Provide the [X, Y] coordinate of the cell's center where the given text is located.  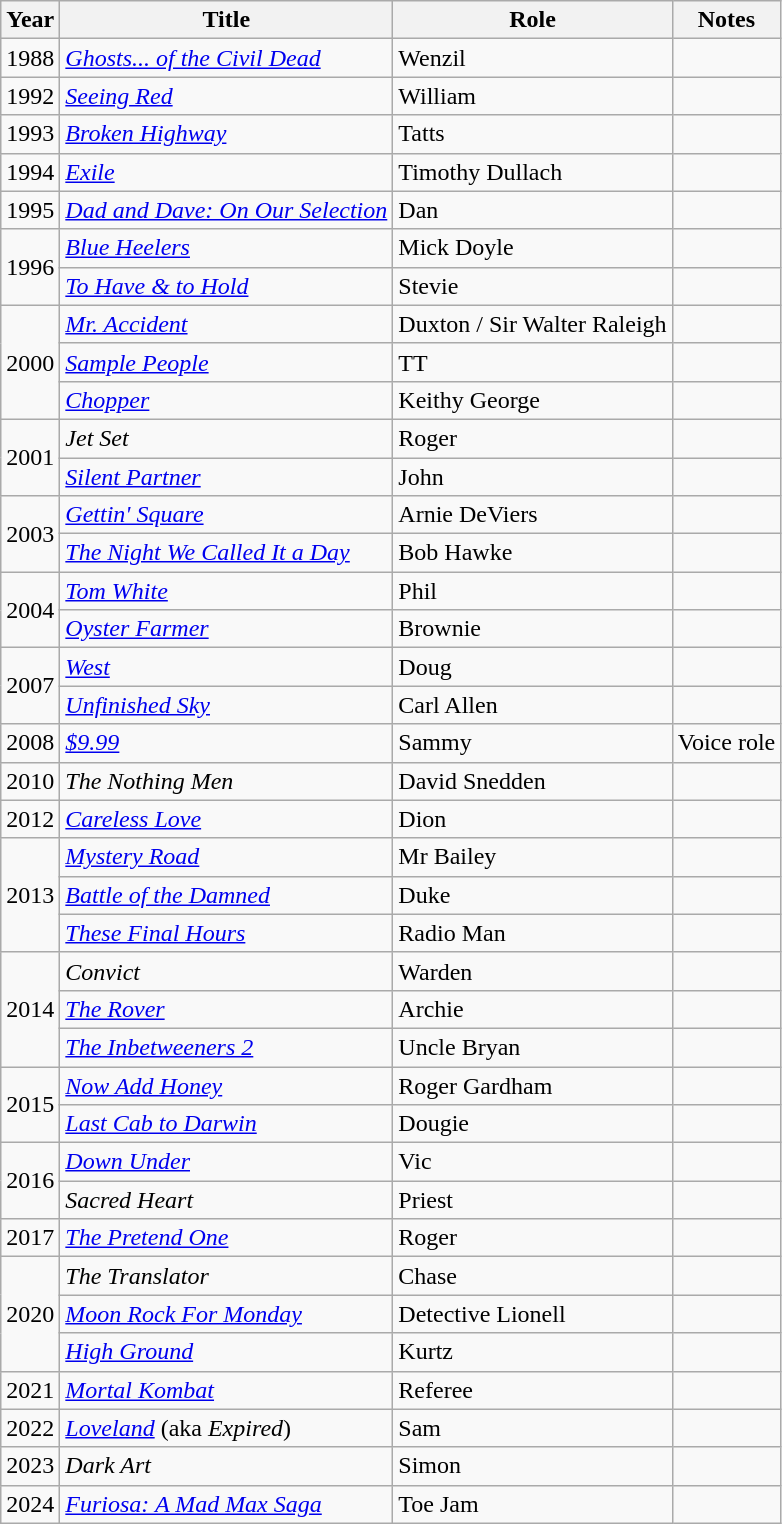
2000 [30, 362]
Radio Man [532, 933]
Seeing Red [226, 96]
Notes [726, 20]
Kurtz [532, 1352]
High Ground [226, 1352]
Tatts [532, 134]
2010 [30, 781]
The Night We Called It a Day [226, 553]
The Nothing Men [226, 781]
Silent Partner [226, 477]
Mr Bailey [532, 857]
Battle of the Damned [226, 895]
Bob Hawke [532, 553]
TT [532, 362]
$9.99 [226, 743]
2015 [30, 1104]
Timothy Dullach [532, 172]
2004 [30, 610]
2001 [30, 457]
The Translator [226, 1276]
Warden [532, 971]
Careless Love [226, 819]
2023 [30, 1466]
1988 [30, 58]
Uncle Bryan [532, 1047]
2017 [30, 1238]
Ghosts... of the Civil Dead [226, 58]
Phil [532, 591]
These Final Hours [226, 933]
Loveland (aka Expired) [226, 1428]
Keithy George [532, 400]
Mortal Kombat [226, 1390]
Role [532, 20]
2021 [30, 1390]
Jet Set [226, 438]
Unfinished Sky [226, 705]
1992 [30, 96]
Dad and Dave: On Our Selection [226, 210]
Title [226, 20]
Referee [532, 1390]
Voice role [726, 743]
David Snedden [532, 781]
Broken Highway [226, 134]
Arnie DeViers [532, 515]
Now Add Honey [226, 1085]
Mystery Road [226, 857]
Exile [226, 172]
Furiosa: A Mad Max Saga [226, 1504]
Carl Allen [532, 705]
Mr. Accident [226, 324]
1995 [30, 210]
Roger Gardham [532, 1085]
Gettin' Square [226, 515]
Sam [532, 1428]
Vic [532, 1162]
The Pretend One [226, 1238]
Stevie [532, 286]
The Inbetweeners 2 [226, 1047]
2008 [30, 743]
Last Cab to Darwin [226, 1124]
2013 [30, 895]
Doug [532, 667]
2016 [30, 1181]
Detective Lionell [532, 1314]
Wenzil [532, 58]
Dougie [532, 1124]
2014 [30, 1009]
Archie [532, 1009]
To Have & to Hold [226, 286]
Convict [226, 971]
2024 [30, 1504]
Sacred Heart [226, 1200]
1993 [30, 134]
John [532, 477]
Oyster Farmer [226, 629]
Mick Doyle [532, 248]
2012 [30, 819]
Down Under [226, 1162]
2022 [30, 1428]
Duxton / Sir Walter Raleigh [532, 324]
Duke [532, 895]
1994 [30, 172]
Brownie [532, 629]
Dan [532, 210]
Year [30, 20]
West [226, 667]
Toe Jam [532, 1504]
Simon [532, 1466]
2007 [30, 686]
Chase [532, 1276]
William [532, 96]
Blue Heelers [226, 248]
Tom White [226, 591]
Moon Rock For Monday [226, 1314]
Sample People [226, 362]
2003 [30, 534]
2020 [30, 1314]
The Rover [226, 1009]
Dion [532, 819]
Priest [532, 1200]
Sammy [532, 743]
1996 [30, 267]
Chopper [226, 400]
Dark Art [226, 1466]
